Find where the given text appears and provide that cell's center as [x, y] coordinate. 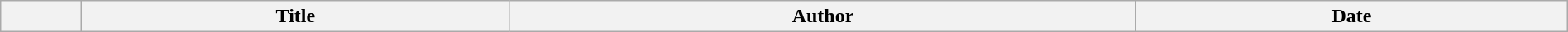
Title [295, 16]
Author [822, 16]
Date [1352, 16]
